Return (X, Y) of the center of cell containing provided text 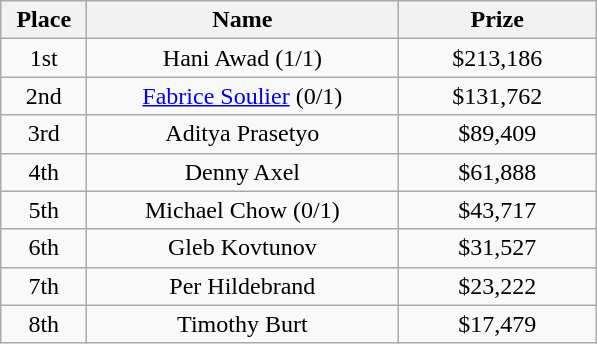
Fabrice Soulier (0/1) (242, 96)
1st (44, 58)
4th (44, 172)
Name (242, 20)
$61,888 (498, 172)
Place (44, 20)
Timothy Burt (242, 324)
8th (44, 324)
$17,479 (498, 324)
Michael Chow (0/1) (242, 210)
7th (44, 286)
3rd (44, 134)
Prize (498, 20)
$89,409 (498, 134)
Denny Axel (242, 172)
Per Hildebrand (242, 286)
$31,527 (498, 248)
Hani Awad (1/1) (242, 58)
$43,717 (498, 210)
2nd (44, 96)
$131,762 (498, 96)
$23,222 (498, 286)
6th (44, 248)
$213,186 (498, 58)
Gleb Kovtunov (242, 248)
Aditya Prasetyo (242, 134)
5th (44, 210)
